Locate the cell with the specified text and output its (x, y) center coordinate. 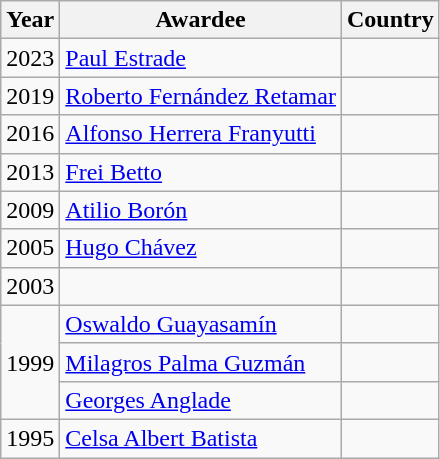
Georges Anglade (201, 400)
2005 (30, 248)
1999 (30, 362)
Celsa Albert Batista (201, 438)
Alfonso Herrera Franyutti (201, 134)
Frei Betto (201, 172)
Paul Estrade (201, 58)
2016 (30, 134)
Roberto Fernández Retamar (201, 96)
Awardee (201, 20)
1995 (30, 438)
Milagros Palma Guzmán (201, 362)
Hugo Chávez (201, 248)
2013 (30, 172)
Country (390, 20)
Oswaldo Guayasamín (201, 324)
2023 (30, 58)
2009 (30, 210)
Year (30, 20)
Atilio Borón (201, 210)
2019 (30, 96)
2003 (30, 286)
